Scan for the cell matching the given text and deliver its (X, Y) coordinate at center. 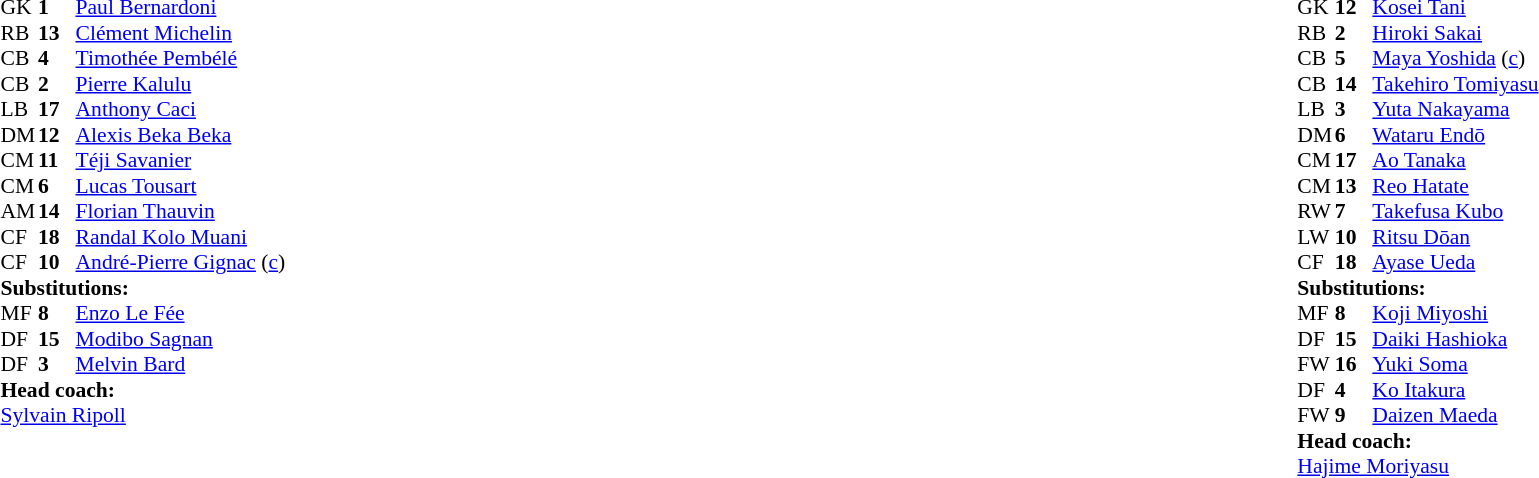
Yuta Nakayama (1455, 109)
16 (1354, 365)
Maya Yoshida (c) (1455, 59)
Enzo Le Fée (181, 313)
André-Pierre Gignac (c) (181, 263)
LW (1316, 237)
Pierre Kalulu (181, 84)
7 (1354, 211)
11 (57, 161)
AM (19, 211)
Ritsu Dōan (1455, 237)
Alexis Beka Beka (181, 135)
Ayase Ueda (1455, 263)
Wataru Endō (1455, 135)
Daizen Maeda (1455, 415)
5 (1354, 59)
Yuki Soma (1455, 365)
Hiroki Sakai (1455, 33)
Takefusa Kubo (1455, 211)
Sylvain Ripoll (142, 415)
Lucas Tousart (181, 186)
Anthony Caci (181, 109)
Takehiro Tomiyasu (1455, 84)
Koji Miyoshi (1455, 313)
Ao Tanaka (1455, 161)
Timothée Pembélé (181, 59)
Randal Kolo Muani (181, 237)
RW (1316, 211)
Daiki Hashioka (1455, 339)
Reo Hatate (1455, 186)
Téji Savanier (181, 161)
9 (1354, 415)
Modibo Sagnan (181, 339)
Ko Itakura (1455, 390)
Clément Michelin (181, 33)
Melvin Bard (181, 365)
Florian Thauvin (181, 211)
12 (57, 135)
